Identify which cell holds the provided text, then report its (X, Y) central coordinate. 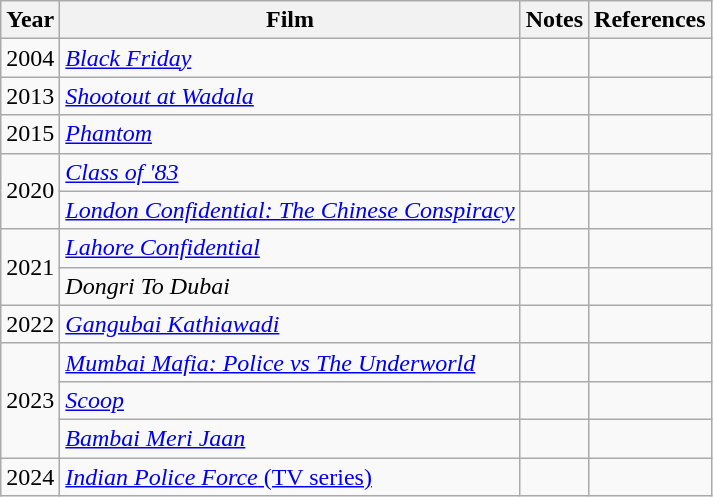
2004 (30, 58)
2015 (30, 134)
Year (30, 20)
Dongri To Dubai (290, 286)
2022 (30, 324)
2024 (30, 477)
2021 (30, 267)
Mumbai Mafia: Police vs The Underworld (290, 362)
Class of '83 (290, 172)
2013 (30, 96)
Scoop (290, 400)
Black Friday (290, 58)
Shootout at Wadala (290, 96)
Indian Police Force (TV series) (290, 477)
Lahore Confidential (290, 248)
Gangubai Kathiawadi (290, 324)
Notes (554, 20)
Film (290, 20)
Bambai Meri Jaan (290, 438)
London Confidential: The Chinese Conspiracy (290, 210)
References (650, 20)
2020 (30, 191)
2023 (30, 400)
Phantom (290, 134)
